Return the (X, Y) coordinate for the center point of the cell that contains the specified text.  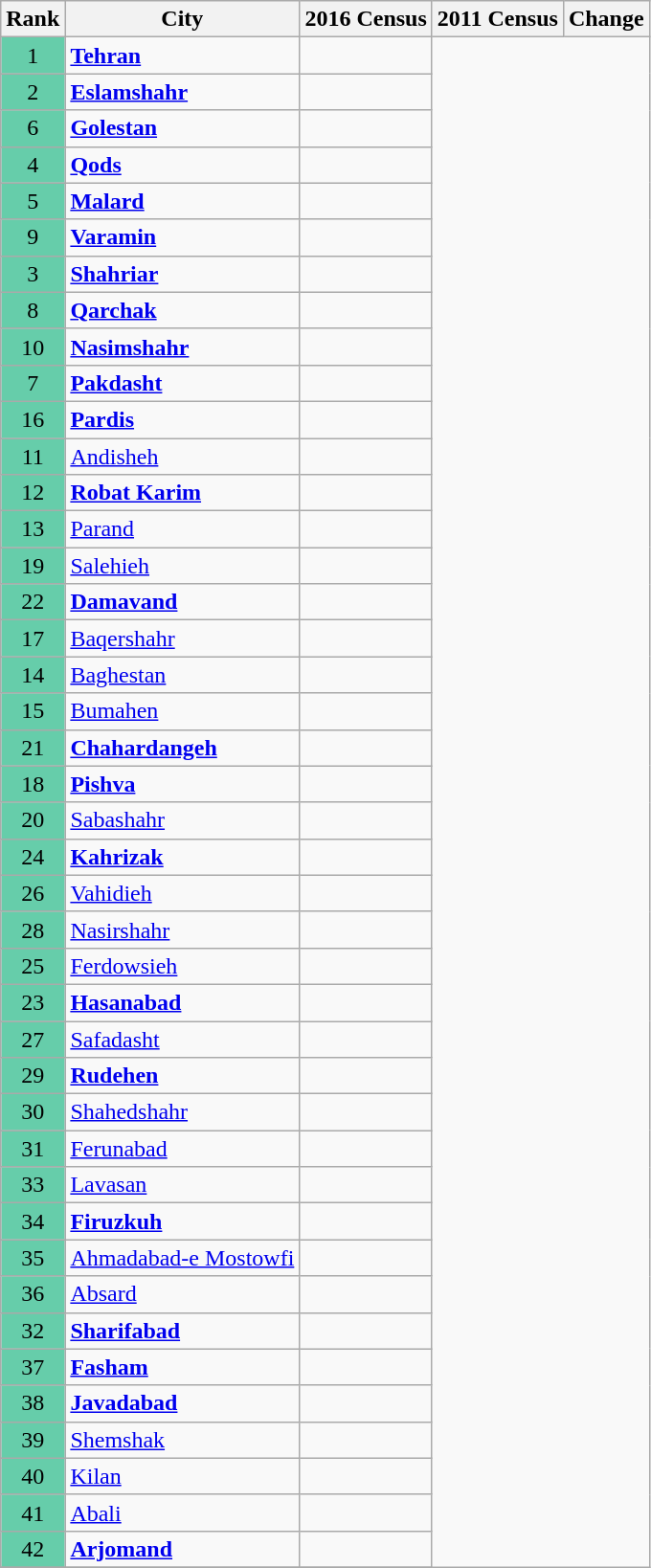
21 (33, 748)
37 (33, 1367)
Ferunabad (182, 1149)
Kilan (182, 1476)
36 (33, 1294)
Damavand (182, 602)
City (182, 19)
20 (33, 820)
38 (33, 1403)
24 (33, 857)
2 (33, 92)
Ahmadabad-e Mostowfi (182, 1258)
Eslamshahr (182, 92)
28 (33, 930)
Sabashahr (182, 820)
Sharifabad (182, 1331)
35 (33, 1258)
Javadabad (182, 1403)
5 (33, 201)
Baghestan (182, 675)
17 (33, 638)
Malard (182, 201)
Change (606, 19)
39 (33, 1440)
23 (33, 1002)
Firuzkuh (182, 1221)
Shemshak (182, 1440)
42 (33, 1549)
22 (33, 602)
Bumahen (182, 711)
40 (33, 1476)
Pardis (182, 419)
9 (33, 237)
7 (33, 383)
Pakdasht (182, 383)
41 (33, 1512)
27 (33, 1039)
15 (33, 711)
Fasham (182, 1367)
4 (33, 165)
Baqershahr (182, 638)
19 (33, 566)
Tehran (182, 56)
16 (33, 419)
Abali (182, 1512)
Ferdowsieh (182, 966)
Salehieh (182, 566)
Shahriar (182, 274)
Rank (33, 19)
3 (33, 274)
1 (33, 56)
Lavasan (182, 1185)
10 (33, 347)
32 (33, 1331)
Qarchak (182, 310)
Golestan (182, 128)
18 (33, 784)
Absard (182, 1294)
Nasimshahr (182, 347)
Varamin (182, 237)
Qods (182, 165)
25 (33, 966)
Safadasht (182, 1039)
Hasanabad (182, 1002)
33 (33, 1185)
6 (33, 128)
12 (33, 493)
29 (33, 1076)
Pishva (182, 784)
Vahidieh (182, 893)
Arjomand (182, 1549)
2016 Census (366, 19)
Rudehen (182, 1076)
2011 Census (498, 19)
26 (33, 893)
Chahardangeh (182, 748)
8 (33, 310)
13 (33, 529)
11 (33, 457)
Kahrizak (182, 857)
30 (33, 1112)
Parand (182, 529)
Shahedshahr (182, 1112)
Nasirshahr (182, 930)
Andisheh (182, 457)
Robat Karim (182, 493)
14 (33, 675)
31 (33, 1149)
34 (33, 1221)
